Identify which cell holds the provided text, then report its (X, Y) central coordinate. 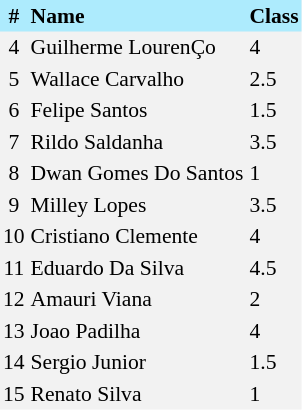
Cristiano Clemente (138, 236)
4.5 (274, 268)
6 (14, 110)
Joao Padilha (138, 331)
2 (274, 300)
Rildo Saldanha (138, 142)
11 (14, 268)
Renato Silva (138, 394)
5 (14, 79)
14 (14, 362)
Milley Lopes (138, 205)
Amauri Viana (138, 300)
2.5 (274, 79)
Eduardo Da Silva (138, 268)
Dwan Gomes Do Santos (138, 174)
13 (14, 331)
# (14, 16)
12 (14, 300)
8 (14, 174)
Name (138, 16)
Felipe Santos (138, 110)
Wallace Carvalho (138, 79)
10 (14, 236)
15 (14, 394)
Guilherme LourenÇo (138, 48)
9 (14, 205)
Class (274, 16)
Sergio Junior (138, 362)
7 (14, 142)
